Detect which cell encompasses the target text, then output its (X, Y) center coordinate. 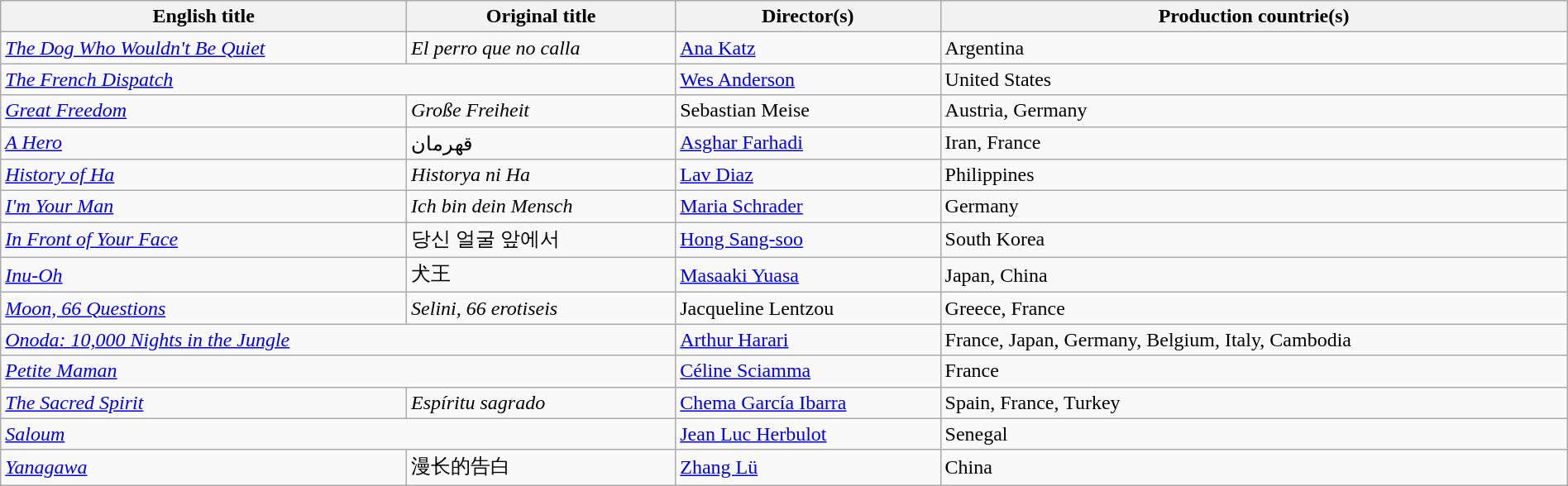
Chema García Ibarra (808, 403)
In Front of Your Face (203, 240)
Ana Katz (808, 48)
Inu-Oh (203, 274)
I'm Your Man (203, 207)
English title (203, 17)
France, Japan, Germany, Belgium, Italy, Cambodia (1254, 340)
Arthur Harari (808, 340)
France (1254, 371)
Wes Anderson (808, 79)
Iran, France (1254, 143)
Ich bin dein Mensch (541, 207)
Hong Sang-soo (808, 240)
Senegal (1254, 434)
South Korea (1254, 240)
Great Freedom (203, 111)
Jacqueline Lentzou (808, 308)
History of Ha (203, 175)
犬王 (541, 274)
Asghar Farhadi (808, 143)
Greece, France (1254, 308)
A Hero (203, 143)
Production countrie(s) (1254, 17)
The Sacred Spirit (203, 403)
Sebastian Meise (808, 111)
The French Dispatch (338, 79)
漫长的告白 (541, 468)
Céline Sciamma (808, 371)
Yanagawa (203, 468)
Original title (541, 17)
China (1254, 468)
Argentina (1254, 48)
Director(s) (808, 17)
Selini, 66 erotiseis (541, 308)
Lav Diaz (808, 175)
Große Freiheit (541, 111)
Maria Schrader (808, 207)
قهرمان (541, 143)
Saloum (338, 434)
Spain, France, Turkey (1254, 403)
Espíritu sagrado (541, 403)
Petite Maman (338, 371)
Japan, China (1254, 274)
Jean Luc Herbulot (808, 434)
Onoda: 10,000 Nights in the Jungle (338, 340)
United States (1254, 79)
당신 얼굴 앞에서 (541, 240)
Zhang Lü (808, 468)
Moon, 66 Questions (203, 308)
Germany (1254, 207)
Masaaki Yuasa (808, 274)
El perro que no calla (541, 48)
The Dog Who Wouldn't Be Quiet (203, 48)
Philippines (1254, 175)
Austria, Germany (1254, 111)
Historya ni Ha (541, 175)
